Extract the (X, Y) coordinate from the center of the cell holding the provided text.  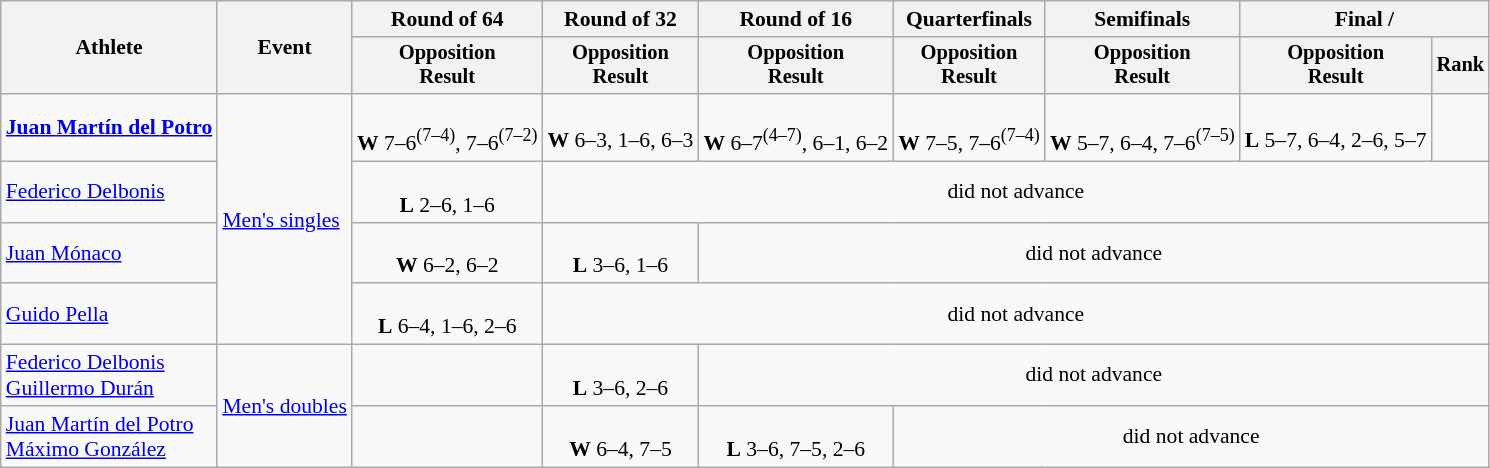
L 3–6, 1–6 (621, 252)
W 6–7(4–7), 6–1, 6–2 (796, 128)
W 6–4, 7–5 (621, 436)
Round of 64 (448, 19)
Federico Delbonis (110, 192)
L 3–6, 7–5, 2–6 (796, 436)
L 6–4, 1–6, 2–6 (448, 314)
W 6–3, 1–6, 6–3 (621, 128)
Men's singles (284, 219)
Juan Martín del PotroMáximo González (110, 436)
L 5–7, 6–4, 2–6, 5–7 (1336, 128)
Federico DelbonisGuillermo Durán (110, 376)
W 6–2, 6–2 (448, 252)
Semifinals (1142, 19)
Juan Mónaco (110, 252)
Quarterfinals (969, 19)
W 5–7, 6–4, 7–6(7–5) (1142, 128)
Guido Pella (110, 314)
L 3–6, 2–6 (621, 376)
Final / (1364, 19)
Men's doubles (284, 406)
Round of 32 (621, 19)
L 2–6, 1–6 (448, 192)
Rank (1461, 66)
Athlete (110, 48)
Round of 16 (796, 19)
W 7–6(7–4), 7–6(7–2) (448, 128)
W 7–5, 7–6(7–4) (969, 128)
Event (284, 48)
Juan Martín del Potro (110, 128)
